Detect which cell encompasses the target text, then output its (x, y) center coordinate. 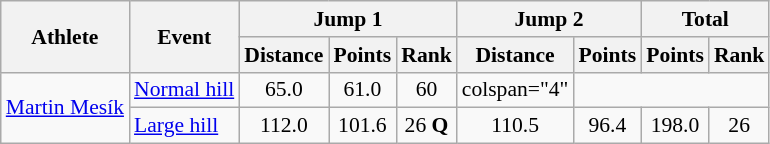
96.4 (607, 126)
61.0 (363, 90)
colspan="4" (516, 90)
Jump 1 (348, 19)
26 Q (426, 126)
112.0 (284, 126)
Martin Mesík (65, 108)
Athlete (65, 36)
101.6 (363, 126)
65.0 (284, 90)
110.5 (516, 126)
26 (740, 126)
198.0 (675, 126)
Event (184, 36)
Large hill (184, 126)
Jump 2 (549, 19)
Total (705, 19)
Normal hill (184, 90)
60 (426, 90)
